Extract the (x, y) coordinate from the center of the cell holding the provided text.  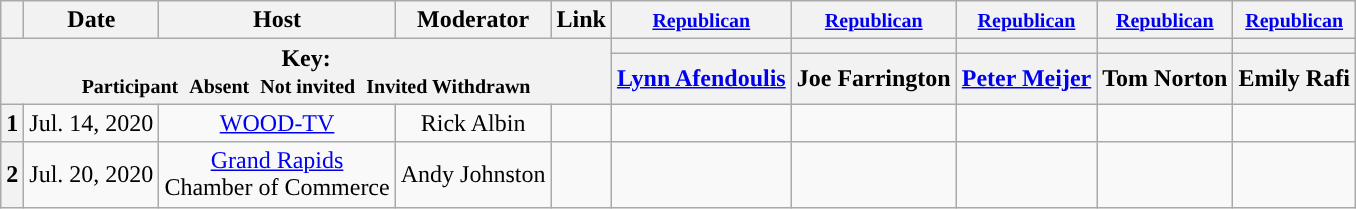
Jul. 20, 2020 (92, 174)
1 (12, 123)
2 (12, 174)
Moderator (473, 20)
WOOD-TV (277, 123)
Key: Participant Absent Not invited Invited Withdrawn (306, 72)
Tom Norton (1165, 78)
Link (581, 20)
Rick Albin (473, 123)
Peter Meijer (1026, 78)
Andy Johnston (473, 174)
Jul. 14, 2020 (92, 123)
Emily Rafi (1294, 78)
Lynn Afendoulis (701, 78)
Joe Farrington (874, 78)
Host (277, 20)
Grand RapidsChamber of Commerce (277, 174)
Date (92, 20)
